Find where the given text appears and provide that cell's center as (X, Y) coordinate. 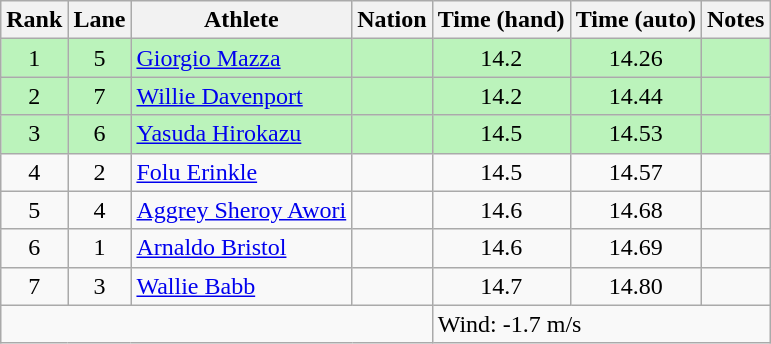
Willie Davenport (242, 96)
Notes (735, 20)
Rank (34, 20)
14.44 (636, 96)
14.57 (636, 172)
14.53 (636, 134)
Wallie Babb (242, 286)
14.80 (636, 286)
Folu Erinkle (242, 172)
Time (auto) (636, 20)
Lane (100, 20)
14.7 (501, 286)
Athlete (242, 20)
14.26 (636, 58)
Nation (392, 20)
Arnaldo Bristol (242, 248)
Aggrey Sheroy Awori (242, 210)
Yasuda Hirokazu (242, 134)
14.69 (636, 248)
Giorgio Mazza (242, 58)
14.68 (636, 210)
Time (hand) (501, 20)
Wind: -1.7 m/s (601, 324)
